Return the [X, Y] coordinate for the center point of the cell that contains the specified text.  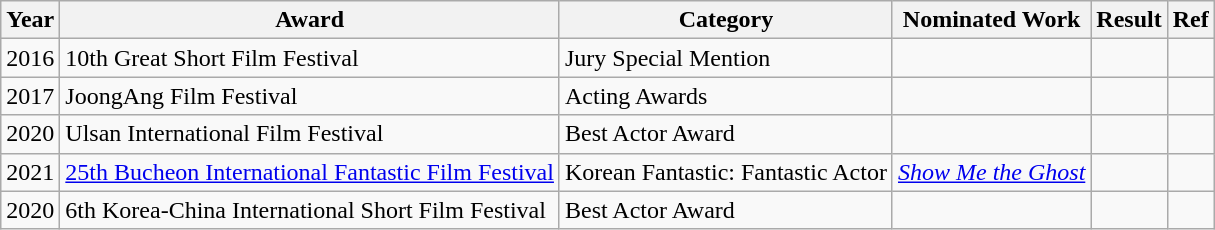
2021 [30, 172]
Category [726, 20]
Year [30, 20]
10th Great Short Film Festival [310, 58]
Jury Special Mention [726, 58]
Show Me the Ghost [991, 172]
Korean Fantastic: Fantastic Actor [726, 172]
25th Bucheon International Fantastic Film Festival [310, 172]
Result [1129, 20]
Award [310, 20]
Ulsan International Film Festival [310, 134]
2016 [30, 58]
6th Korea-China International Short Film Festival [310, 210]
Acting Awards [726, 96]
JoongAng Film Festival [310, 96]
2017 [30, 96]
Ref [1190, 20]
Nominated Work [991, 20]
